Search for the cell housing the specified text and yield its (x, y) center coordinate. 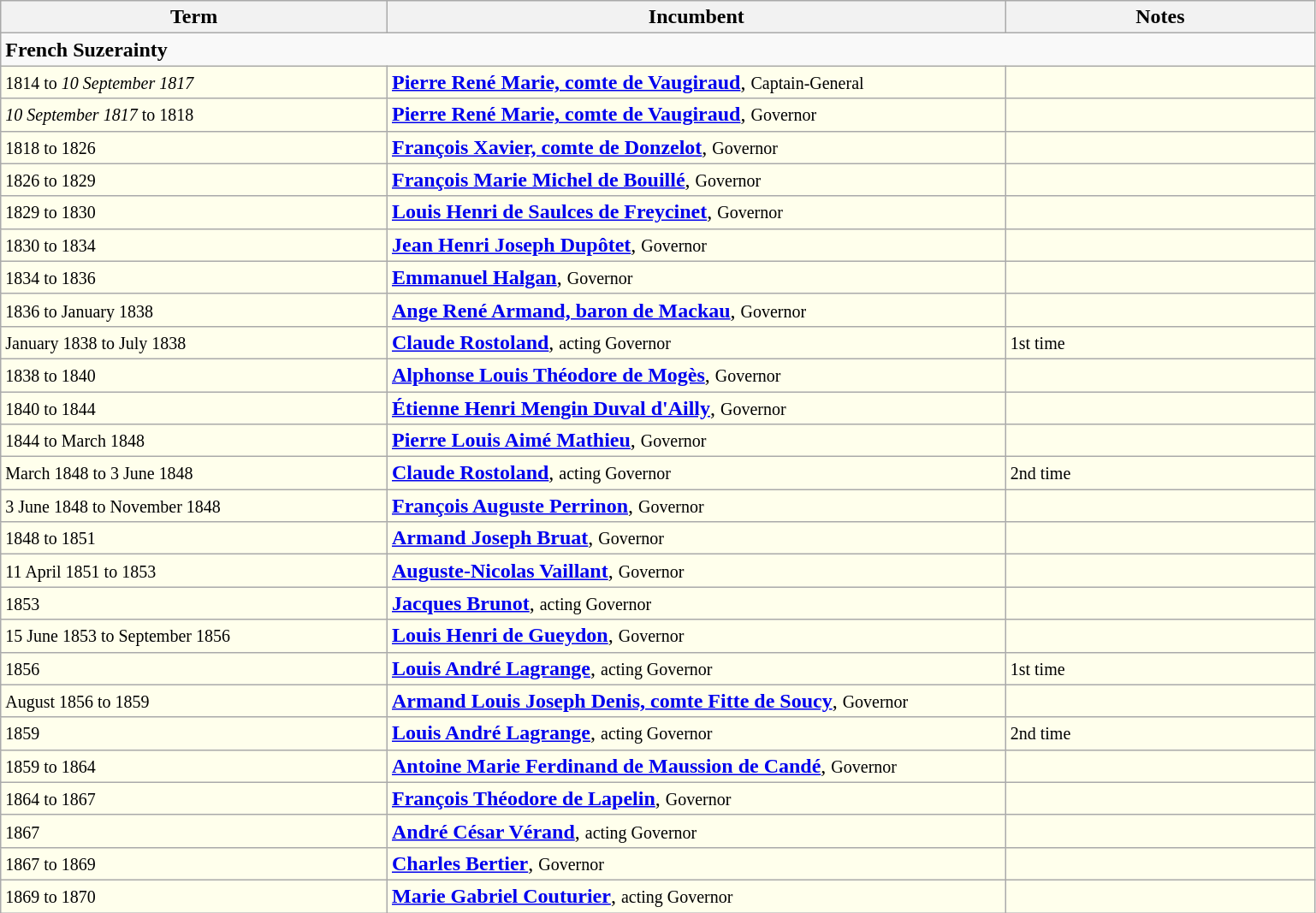
Ange René Armand, baron de Mackau, Governor (697, 310)
1856 (194, 668)
January 1838 to July 1838 (194, 342)
Étienne Henri Mengin Duval d'Ailly, Governor (697, 408)
1829 to 1830 (194, 212)
Term (194, 17)
1853 (194, 603)
Notes (1160, 17)
François Théodore de Lapelin, Governor (697, 798)
Pierre René Marie, comte de Vaugiraud, Captain-General (697, 82)
1814 to 10 September 1817 (194, 82)
François Xavier, comte de Donzelot, Governor (697, 147)
1859 to 1864 (194, 766)
Emmanuel Halgan, Governor (697, 277)
Marie Gabriel Couturier, acting Governor (697, 896)
French Suzerainty (658, 50)
1869 to 1870 (194, 896)
Louis Henri de Gueydon, Governor (697, 636)
3 June 1848 to November 1848 (194, 506)
Antoine Marie Ferdinand de Maussion de Candé, Governor (697, 766)
André César Vérand, acting Governor (697, 831)
1836 to January 1838 (194, 310)
François Auguste Perrinon, Governor (697, 506)
Alphonse Louis Théodore de Mogès, Governor (697, 375)
Charles Bertier, Governor (697, 863)
August 1856 to 1859 (194, 701)
1826 to 1829 (194, 180)
Jean Henri Joseph Dupôtet, Governor (697, 245)
Pierre Louis Aimé Mathieu, Governor (697, 441)
11 April 1851 to 1853 (194, 571)
1867 (194, 831)
1818 to 1826 (194, 147)
1848 to 1851 (194, 538)
1844 to March 1848 (194, 441)
François Marie Michel de Bouillé, Governor (697, 180)
Armand Joseph Bruat, Governor (697, 538)
Armand Louis Joseph Denis, comte Fitte de Soucy, Governor (697, 701)
Pierre René Marie, comte de Vaugiraud, Governor (697, 115)
Louis Henri de Saulces de Freycinet, Governor (697, 212)
1864 to 1867 (194, 798)
1834 to 1836 (194, 277)
1840 to 1844 (194, 408)
1859 (194, 733)
1867 to 1869 (194, 863)
March 1848 to 3 June 1848 (194, 473)
Jacques Brunot, acting Governor (697, 603)
Auguste-Nicolas Vaillant, Governor (697, 571)
Incumbent (697, 17)
1830 to 1834 (194, 245)
15 June 1853 to September 1856 (194, 636)
1838 to 1840 (194, 375)
10 September 1817 to 1818 (194, 115)
